Identify which cell holds the provided text, then report its (X, Y) central coordinate. 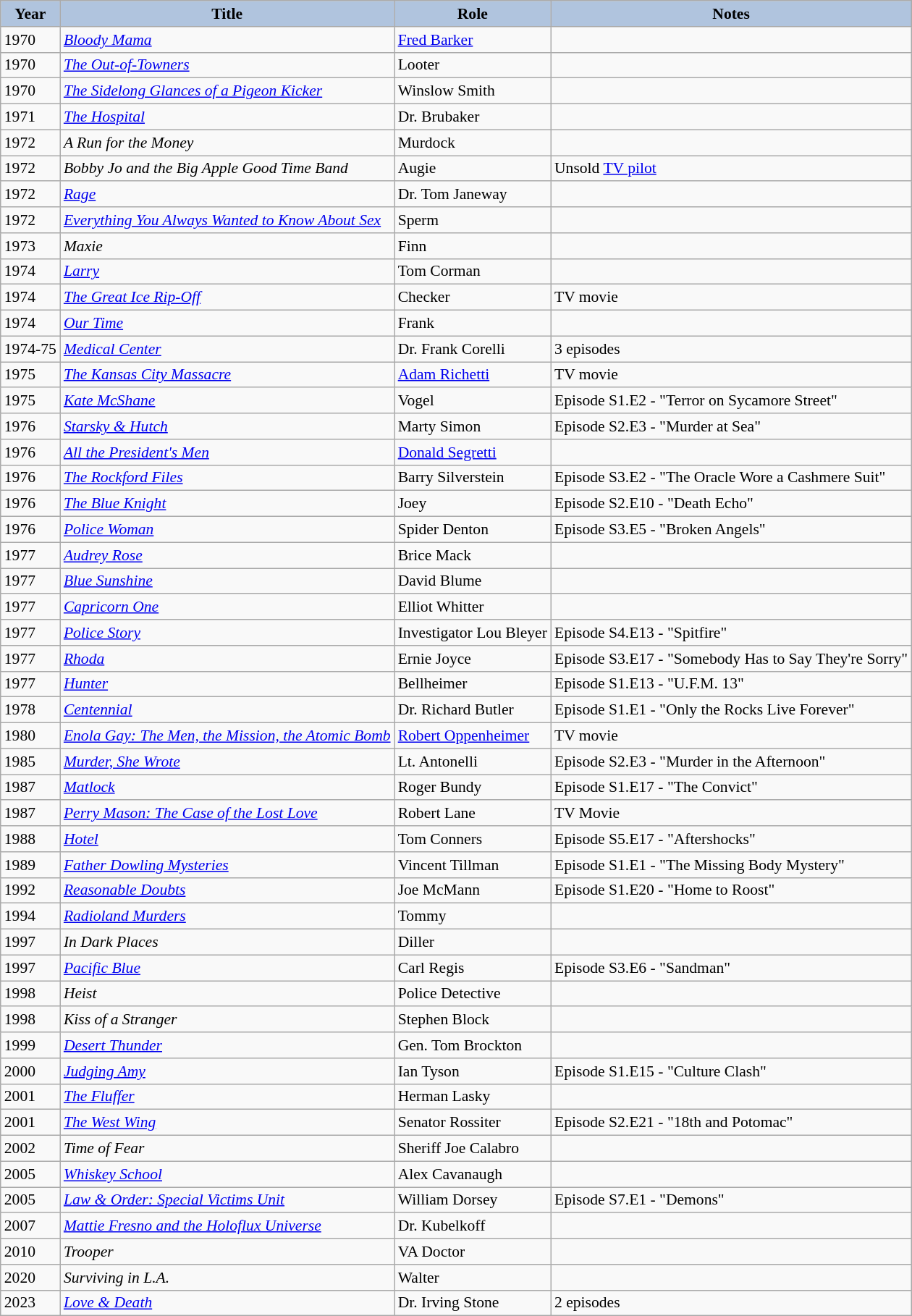
Dr. Irving Stone (473, 1303)
1985 (30, 762)
1978 (30, 710)
1973 (30, 246)
Walter (473, 1278)
Episode S1.E1 - "The Missing Body Mystery" (731, 865)
2010 (30, 1252)
Episode S3.E5 - "Broken Angels" (731, 530)
2 episodes (731, 1303)
Kate McShane (227, 401)
Dr. Brubaker (473, 117)
The Hospital (227, 117)
The Blue Knight (227, 504)
Tom Corman (473, 271)
1971 (30, 117)
Stephen Block (473, 1020)
Episode S2.E3 - "Murder at Sea" (731, 426)
Vincent Tillman (473, 865)
Episode S7.E1 - "Demons" (731, 1200)
Desert Thunder (227, 1045)
Robert Oppenheimer (473, 736)
Elliot Whitter (473, 607)
3 episodes (731, 349)
Investigator Lou Bleyer (473, 633)
Augie (473, 169)
The Out-of-Towners (227, 65)
Episode S1.E2 - "Terror on Sycamore Street" (731, 401)
Police Detective (473, 994)
Dr. Kubelkoff (473, 1226)
1999 (30, 1045)
All the President's Men (227, 452)
Murder, She Wrote (227, 762)
David Blume (473, 581)
Episode S2.E21 - "18th and Potomac" (731, 1123)
Heist (227, 994)
Mattie Fresno and the Holoflux Universe (227, 1226)
Winslow Smith (473, 91)
The Kansas City Massacre (227, 375)
Episode S4.E13 - "Spitfire" (731, 633)
Whiskey School (227, 1174)
Bellheimer (473, 684)
Senator Rossiter (473, 1123)
Episode S1.E1 - "Only the Rocks Live Forever" (731, 710)
Episode S2.E10 - "Death Echo" (731, 504)
Kiss of a Stranger (227, 1020)
Episode S2.E3 - "Murder in the Afternoon" (731, 762)
Law & Order: Special Victims Unit (227, 1200)
Episode S1.E20 - "Home to Roost" (731, 890)
Audrey Rose (227, 555)
Alex Cavanaugh (473, 1174)
Donald Segretti (473, 452)
1989 (30, 865)
William Dorsey (473, 1200)
Judging Amy (227, 1071)
Lt. Antonelli (473, 762)
Murdock (473, 143)
2007 (30, 1226)
Herman Lasky (473, 1097)
Robert Lane (473, 814)
Hunter (227, 684)
Barry Silverstein (473, 478)
Episode S3.E17 - "Somebody Has to Say They're Sorry" (731, 659)
Larry (227, 271)
The West Wing (227, 1123)
Pacific Blue (227, 968)
2023 (30, 1303)
Matlock (227, 788)
Episode S5.E17 - "Aftershocks" (731, 839)
Checker (473, 298)
1974-75 (30, 349)
Reasonable Doubts (227, 890)
Maxie (227, 246)
Rhoda (227, 659)
Enola Gay: The Men, the Mission, the Atomic Bomb (227, 736)
Vogel (473, 401)
Gen. Tom Brockton (473, 1045)
Episode S1.E15 - "Culture Clash" (731, 1071)
Capricorn One (227, 607)
Father Dowling Mysteries (227, 865)
Bobby Jo and the Big Apple Good Time Band (227, 169)
2002 (30, 1149)
2020 (30, 1278)
Marty Simon (473, 426)
Adam Richetti (473, 375)
Blue Sunshine (227, 581)
Bloody Mama (227, 40)
Sperm (473, 220)
Spider Denton (473, 530)
The Fluffer (227, 1097)
Joey (473, 504)
Perry Mason: The Case of the Lost Love (227, 814)
Episode S1.E17 - "The Convict" (731, 788)
Episode S1.E13 - "U.F.M. 13" (731, 684)
Joe McMann (473, 890)
1994 (30, 916)
Sheriff Joe Calabro (473, 1149)
Centennial (227, 710)
TV Movie (731, 814)
VA Doctor (473, 1252)
Role (473, 14)
Episode S3.E6 - "Sandman" (731, 968)
Hotel (227, 839)
Dr. Richard Butler (473, 710)
Episode S3.E2 - "The Oracle Wore a Cashmere Suit" (731, 478)
The Great Ice Rip-Off (227, 298)
2000 (30, 1071)
Fred Barker (473, 40)
The Rockford Files (227, 478)
Surviving in L.A. (227, 1278)
1992 (30, 890)
Finn (473, 246)
Trooper (227, 1252)
Ernie Joyce (473, 659)
Diller (473, 942)
Medical Center (227, 349)
Ian Tyson (473, 1071)
In Dark Places (227, 942)
Police Woman (227, 530)
Title (227, 14)
Time of Fear (227, 1149)
The Sidelong Glances of a Pigeon Kicker (227, 91)
Roger Bundy (473, 788)
Dr. Tom Janeway (473, 195)
Frank (473, 324)
Brice Mack (473, 555)
1988 (30, 839)
Dr. Frank Corelli (473, 349)
Carl Regis (473, 968)
Radioland Murders (227, 916)
Police Story (227, 633)
Love & Death (227, 1303)
Tom Conners (473, 839)
Our Time (227, 324)
Starsky & Hutch (227, 426)
Year (30, 14)
Everything You Always Wanted to Know About Sex (227, 220)
Unsold TV pilot (731, 169)
Tommy (473, 916)
Looter (473, 65)
Rage (227, 195)
1980 (30, 736)
Notes (731, 14)
A Run for the Money (227, 143)
